Locate the cell with the specified text and output its (X, Y) center coordinate. 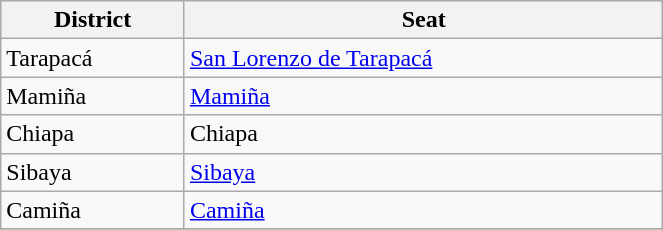
Seat (423, 20)
San Lorenzo de Tarapacá (423, 58)
Tarapacá (93, 58)
District (93, 20)
